Locate the cell with the specified text and output its (X, Y) center coordinate. 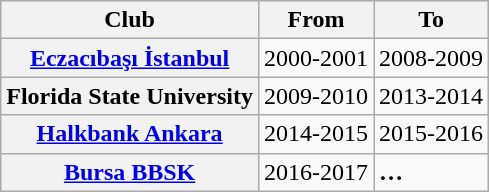
… (432, 172)
From (316, 20)
Florida State University (130, 96)
2014-2015 (316, 134)
Halkbank Ankara (130, 134)
2000-2001 (316, 58)
Bursa BBSK (130, 172)
2016-2017 (316, 172)
2015-2016 (432, 134)
2008-2009 (432, 58)
2013-2014 (432, 96)
To (432, 20)
Club (130, 20)
Eczacıbaşı İstanbul (130, 58)
2009-2010 (316, 96)
